Return (x, y) of the center of cell containing provided text 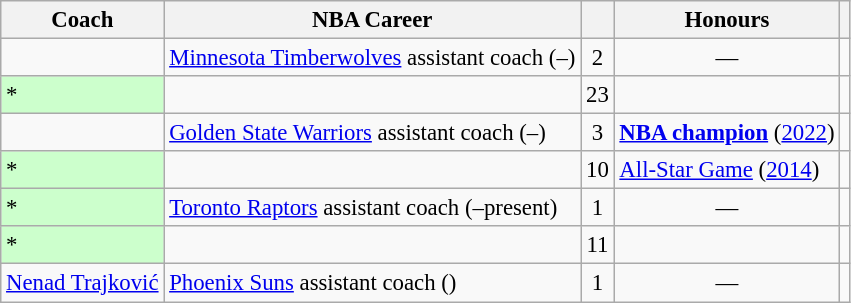
Honours (727, 20)
Nenad Trajković (82, 283)
2 (598, 58)
NBA champion (2022) (727, 133)
NBA Career (372, 20)
Minnesota Timberwolves assistant coach (–) (372, 58)
11 (598, 245)
3 (598, 133)
All-Star Game (2014) (727, 170)
Phoenix Suns assistant coach () (372, 283)
10 (598, 170)
23 (598, 95)
Toronto Raptors assistant coach (–present) (372, 208)
Golden State Warriors assistant coach (–) (372, 133)
Coach (82, 20)
